Return (x, y) of the center of cell containing provided text 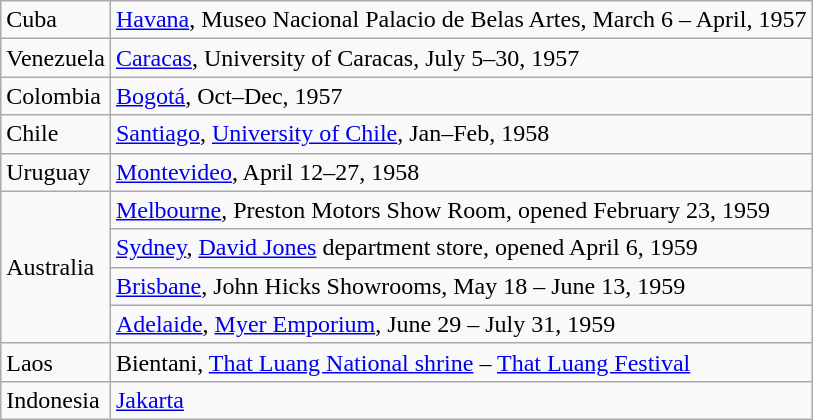
Havana, Museo Nacional Palacio de Belas Artes, March 6 – April, 1957 (461, 20)
Sydney, David Jones department store, opened April 6, 1959 (461, 248)
Indonesia (56, 400)
Montevideo, April 12–27, 1958 (461, 172)
Melbourne, Preston Motors Show Room, opened February 23, 1959 (461, 210)
Colombia (56, 96)
Cuba (56, 20)
Adelaide, Myer Emporium, June 29 – July 31, 1959 (461, 324)
Venezuela (56, 58)
Caracas, University of Caracas, July 5–30, 1957 (461, 58)
Santiago, University of Chile, Jan–Feb, 1958 (461, 134)
Australia (56, 267)
Brisbane, John Hicks Showrooms, May 18 – June 13, 1959 (461, 286)
Bientani, That Luang National shrine – That Luang Festival (461, 362)
Chile (56, 134)
Jakarta (461, 400)
Uruguay (56, 172)
Laos (56, 362)
Bogotá, Oct–Dec, 1957 (461, 96)
